Identify which cell holds the provided text, then report its [x, y] central coordinate. 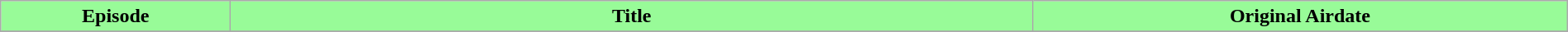
Title [632, 16]
Original Airdate [1300, 16]
Episode [116, 16]
